Scan for the cell matching the given text and deliver its (X, Y) coordinate at center. 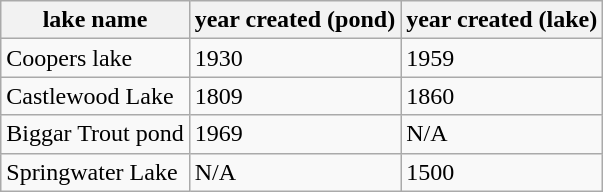
1809 (294, 96)
1860 (502, 96)
1930 (294, 58)
year created (pond) (294, 20)
Coopers lake (95, 58)
lake name (95, 20)
year created (lake) (502, 20)
Castlewood Lake (95, 96)
1969 (294, 134)
Springwater Lake (95, 172)
1959 (502, 58)
1500 (502, 172)
Biggar Trout pond (95, 134)
